Return the [x, y] coordinate for the center point of the cell that contains the specified text.  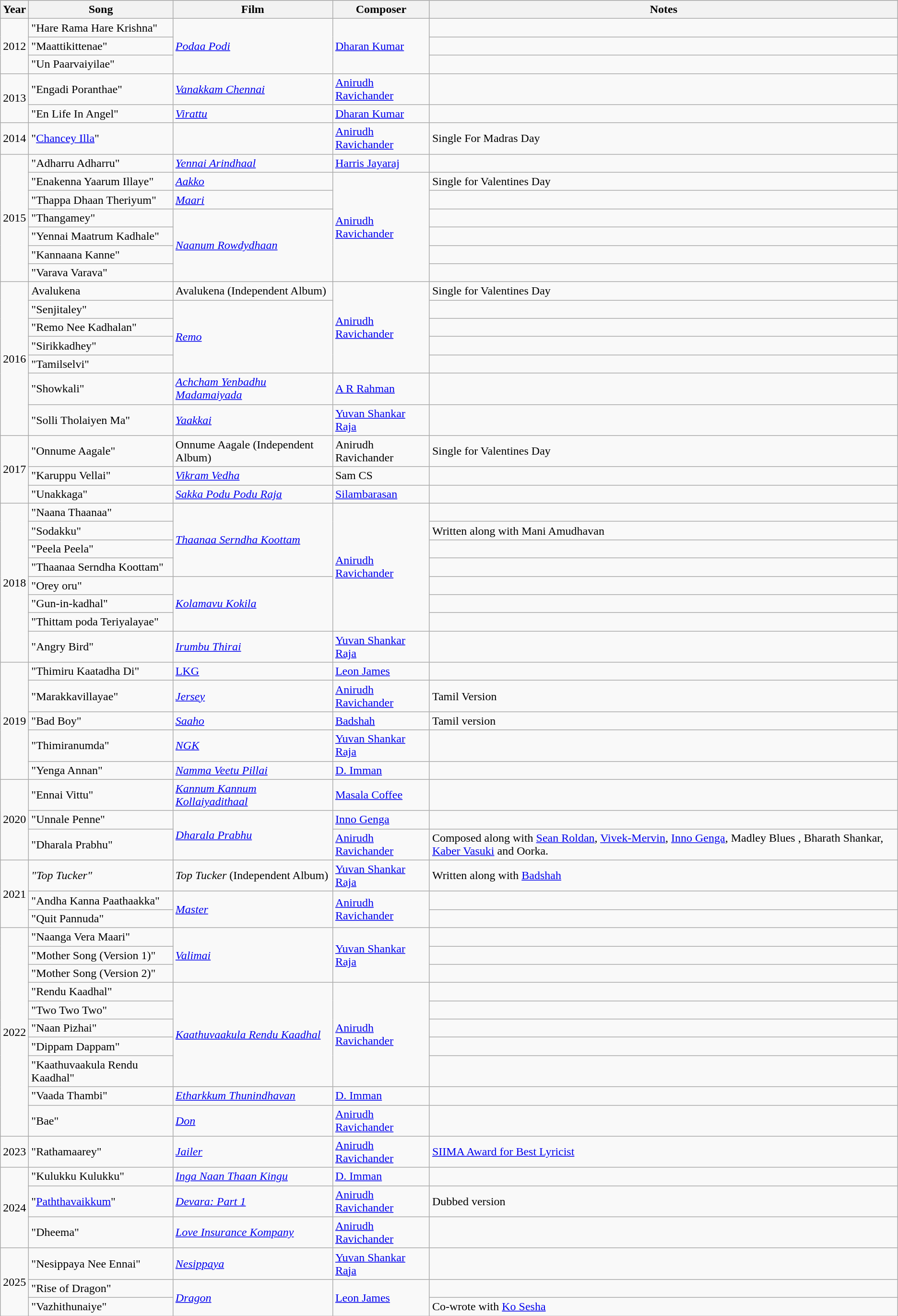
"Thittam poda Teriyalayae" [101, 622]
Avalukena [101, 291]
"Showkali" [101, 388]
Devara: Part 1 [252, 1201]
Namma Veetu Pillai [252, 770]
"Paththavaikkum" [101, 1201]
Kannum Kannum Kollaiyadithaal [252, 795]
"Yenga Annan" [101, 770]
Badshah [381, 721]
Dragon [252, 1297]
"Sirikkadhey" [101, 346]
Vanakkam Chennai [252, 89]
"Vaada Thambi" [101, 1096]
"Engadi Poranthae" [101, 89]
Remo [252, 337]
Top Tucker (Independent Album) [252, 876]
"Rathamaarey" [101, 1152]
2019 [14, 721]
Etharkkum Thunindhavan [252, 1096]
"Andha Kanna Paathaakka" [101, 900]
2020 [14, 820]
2013 [14, 98]
2015 [14, 218]
Masala Coffee [381, 795]
"Tamilselvi" [101, 364]
Jersey [252, 696]
Sakka Podu Podu Raja [252, 494]
Composer [381, 10]
Kolamavu Kokila [252, 604]
Sam CS [381, 476]
Avalukena (Independent Album) [252, 291]
Valimai [252, 955]
Love Insurance Kompany [252, 1233]
"Bae" [101, 1120]
2023 [14, 1152]
"Karuppu Vellai" [101, 476]
SIIMA Award for Best Lyricist [663, 1152]
"En Life In Angel" [101, 114]
"Dheema" [101, 1233]
Saaho [252, 721]
Dubbed version [663, 1201]
"Chancey Illa" [101, 138]
"Marakkavillayae" [101, 696]
"Adharru Adharru" [101, 163]
Single For Madras Day [663, 138]
"Quit Pannuda" [101, 918]
Aakko [252, 181]
Tamil version [663, 721]
2017 [14, 469]
"Top Tucker" [101, 876]
2022 [14, 1032]
"Senjitaley" [101, 309]
Year [14, 10]
"Nesippaya Nee Ennai" [101, 1263]
"Enakenna Yaarum Illaye" [101, 181]
"Two Two Two" [101, 1010]
LKG [252, 671]
"Thangamey" [101, 218]
A R Rahman [381, 388]
"Thimiranumda" [101, 745]
2016 [14, 359]
NGK [252, 745]
"Bad Boy" [101, 721]
Composed along with Sean Roldan, Vivek-Mervin, Inno Genga, Madley Blues , Bharath Shankar, Kaber Vasuki and Oorka. [663, 844]
"Naan Pizhai" [101, 1028]
Maari [252, 200]
"Gun-in-kadhal" [101, 604]
"Unakkaga" [101, 494]
"Solli Tholaiyen Ma" [101, 420]
Inga Naan Thaan Kingu [252, 1176]
"Maattikittenae" [101, 46]
Written along with Badshah [663, 876]
Virattu [252, 114]
Kaathuvaakula Rendu Kaadhal [252, 1035]
"Un Paarvaiyilae" [101, 64]
"Mother Song (Version 2)" [101, 974]
"Remo Nee Kadhalan" [101, 328]
"Yennai Maatrum Kadhale" [101, 236]
Onnume Aagale (Independent Album) [252, 451]
Silambarasan [381, 494]
2025 [14, 1281]
Thaanaa Serndha Koottam [252, 540]
Podaa Podi [252, 46]
"Mother Song (Version 1)" [101, 955]
"Angry Bird" [101, 646]
Written along with Mani Amudhavan [663, 530]
Yennai Arindhaal [252, 163]
Dharala Prabhu [252, 835]
Tamil Version [663, 696]
"Varava Varava" [101, 273]
Irumbu Thirai [252, 646]
Film [252, 10]
Notes [663, 10]
Harris Jayaraj [381, 163]
"Ennai Vittu" [101, 795]
"Naana Thaanaa" [101, 512]
Naanum Rowdydhaan [252, 245]
"Onnume Aagale" [101, 451]
"Naanga Vera Maari" [101, 937]
"Rise of Dragon" [101, 1288]
2024 [14, 1208]
Master [252, 909]
"Orey oru" [101, 586]
Don [252, 1120]
Vikram Vedha [252, 476]
Jailer [252, 1152]
"Kaathuvaakula Rendu Kaadhal" [101, 1071]
"Dharala Prabhu" [101, 844]
"Kannaana Kanne" [101, 255]
2014 [14, 138]
"Kulukku Kulukku" [101, 1176]
"Sodakku" [101, 530]
Achcham Yenbadhu Madamaiyada [252, 388]
2012 [14, 46]
"Thimiru Kaatadha Di" [101, 671]
"Thappa Dhaan Theriyum" [101, 200]
Co-wrote with Ko Sesha [663, 1306]
Inno Genga [381, 820]
2021 [14, 894]
"Hare Rama Hare Krishna" [101, 28]
Song [101, 10]
2018 [14, 583]
"Unnale Penne" [101, 820]
"Dippam Dappam" [101, 1046]
"Vazhithunaiye" [101, 1306]
"Thaanaa Serndha Koottam" [101, 567]
Yaakkai [252, 420]
"Rendu Kaadhal" [101, 992]
"Peela Peela" [101, 549]
Nesippaya [252, 1263]
